Return the (x, y) coordinate for the center point of the cell that contains the specified text.  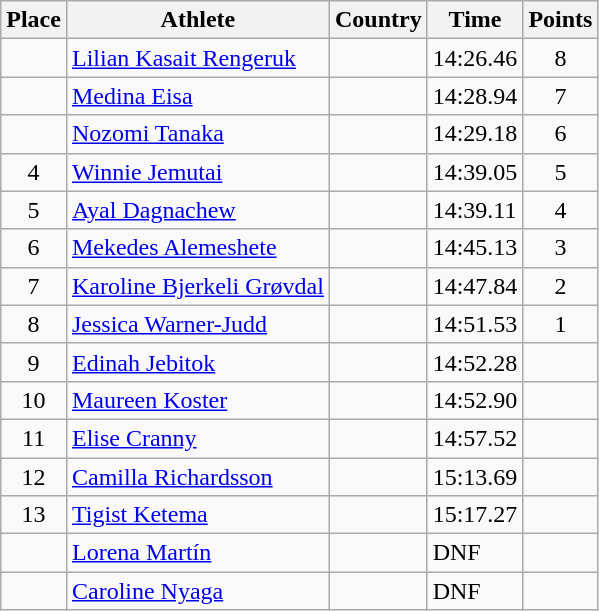
Athlete (198, 20)
Jessica Warner-Judd (198, 324)
2 (560, 286)
Tigist Ketema (198, 515)
12 (34, 477)
10 (34, 400)
11 (34, 438)
Ayal Dagnachew (198, 210)
Points (560, 20)
14:39.05 (475, 172)
15:17.27 (475, 515)
14:52.90 (475, 400)
Lorena Martín (198, 553)
Caroline Nyaga (198, 591)
14:52.28 (475, 362)
14:47.84 (475, 286)
Karoline Bjerkeli Grøvdal (198, 286)
Mekedes Alemeshete (198, 248)
3 (560, 248)
14:29.18 (475, 134)
Time (475, 20)
1 (560, 324)
14:45.13 (475, 248)
Lilian Kasait Rengeruk (198, 58)
Elise Cranny (198, 438)
13 (34, 515)
Maureen Koster (198, 400)
Winnie Jemutai (198, 172)
9 (34, 362)
Edinah Jebitok (198, 362)
Medina Eisa (198, 96)
14:39.11 (475, 210)
Camilla Richardsson (198, 477)
14:51.53 (475, 324)
14:57.52 (475, 438)
14:26.46 (475, 58)
Nozomi Tanaka (198, 134)
Place (34, 20)
15:13.69 (475, 477)
Country (378, 20)
14:28.94 (475, 96)
